Output the (x, y) coordinate of the center of the cell containing the given text.  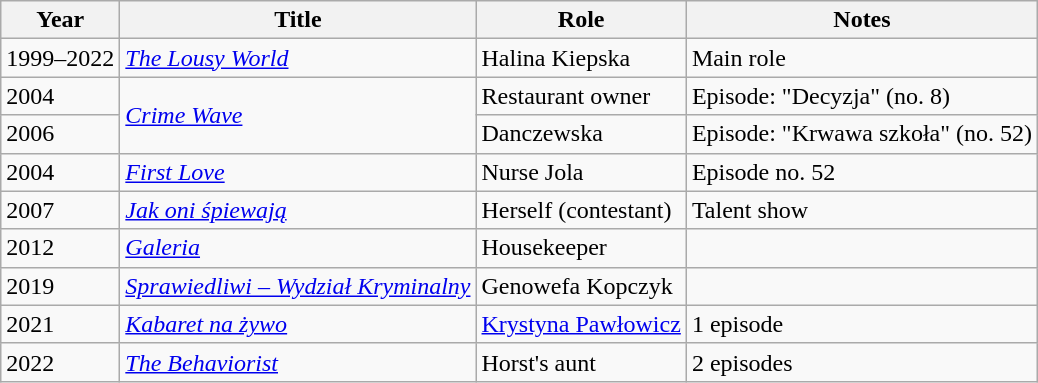
Galeria (298, 248)
The Behaviorist (298, 362)
2021 (60, 324)
Herself (contestant) (581, 210)
2007 (60, 210)
2012 (60, 248)
Episode no. 52 (862, 172)
Nurse Jola (581, 172)
Talent show (862, 210)
Main role (862, 58)
2 episodes (862, 362)
Halina Kiepska (581, 58)
2006 (60, 134)
Horst's aunt (581, 362)
2019 (60, 286)
Sprawiedliwi – Wydział Kryminalny (298, 286)
Jak oni śpiewają (298, 210)
2022 (60, 362)
Restaurant owner (581, 96)
Krystyna Pawłowicz (581, 324)
Episode: "Krwawa szkoła" (no. 52) (862, 134)
Crime Wave (298, 115)
Notes (862, 20)
Year (60, 20)
Kabaret na żywo (298, 324)
First Love (298, 172)
Episode: "Decyzja" (no. 8) (862, 96)
1 episode (862, 324)
Genowefa Kopczyk (581, 286)
Danczewska (581, 134)
Title (298, 20)
Housekeeper (581, 248)
1999–2022 (60, 58)
Role (581, 20)
The Lousy World (298, 58)
